Capture the cell that displays the provided text and extract its (x, y) central coordinate. 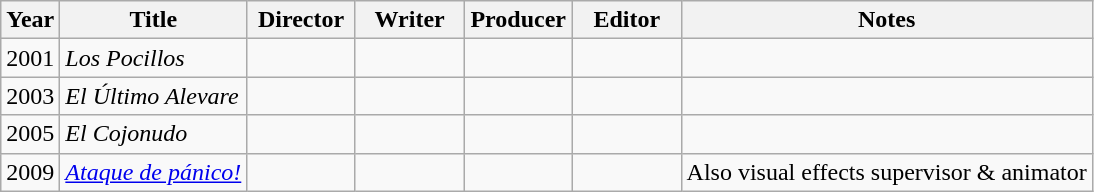
Los Pocillos (154, 58)
2005 (30, 134)
Title (154, 20)
Editor (628, 20)
Also visual effects supervisor & animator (886, 172)
Producer (518, 20)
El Último Alevare (154, 96)
Notes (886, 20)
Year (30, 20)
Director (302, 20)
Writer (410, 20)
El Cojonudo (154, 134)
2003 (30, 96)
2009 (30, 172)
Ataque de pánico! (154, 172)
2001 (30, 58)
